Capture the cell that displays the provided text and extract its [X, Y] central coordinate. 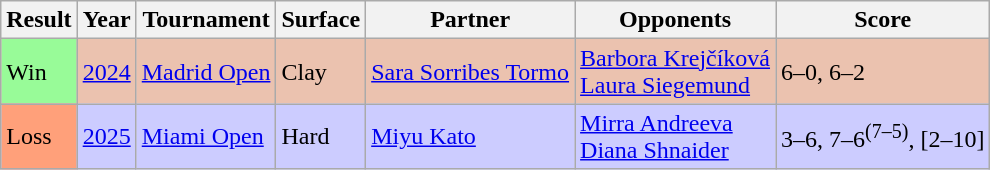
Loss [39, 136]
Score [883, 20]
3–6, 7–6(7–5), [2–10] [883, 136]
2024 [106, 72]
Year [106, 20]
Opponents [676, 20]
Result [39, 20]
Win [39, 72]
Hard [321, 136]
6–0, 6–2 [883, 72]
Miyu Kato [470, 136]
Tournament [206, 20]
Madrid Open [206, 72]
Mirra Andreeva Diana Shnaider [676, 136]
Miami Open [206, 136]
2025 [106, 136]
Clay [321, 72]
Partner [470, 20]
Sara Sorribes Tormo [470, 72]
Barbora Krejčíková Laura Siegemund [676, 72]
Surface [321, 20]
